Find where the given text appears and provide that cell's center as (x, y) coordinate. 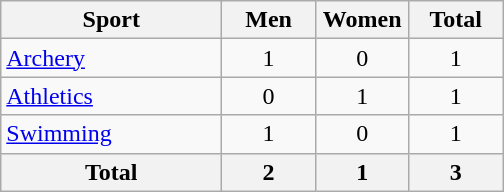
Sport (112, 20)
2 (269, 172)
Swimming (112, 134)
Archery (112, 58)
Men (269, 20)
Women (362, 20)
3 (456, 172)
Athletics (112, 96)
